Determine the [x, y] coordinate at the center of the cell enclosing the given text.  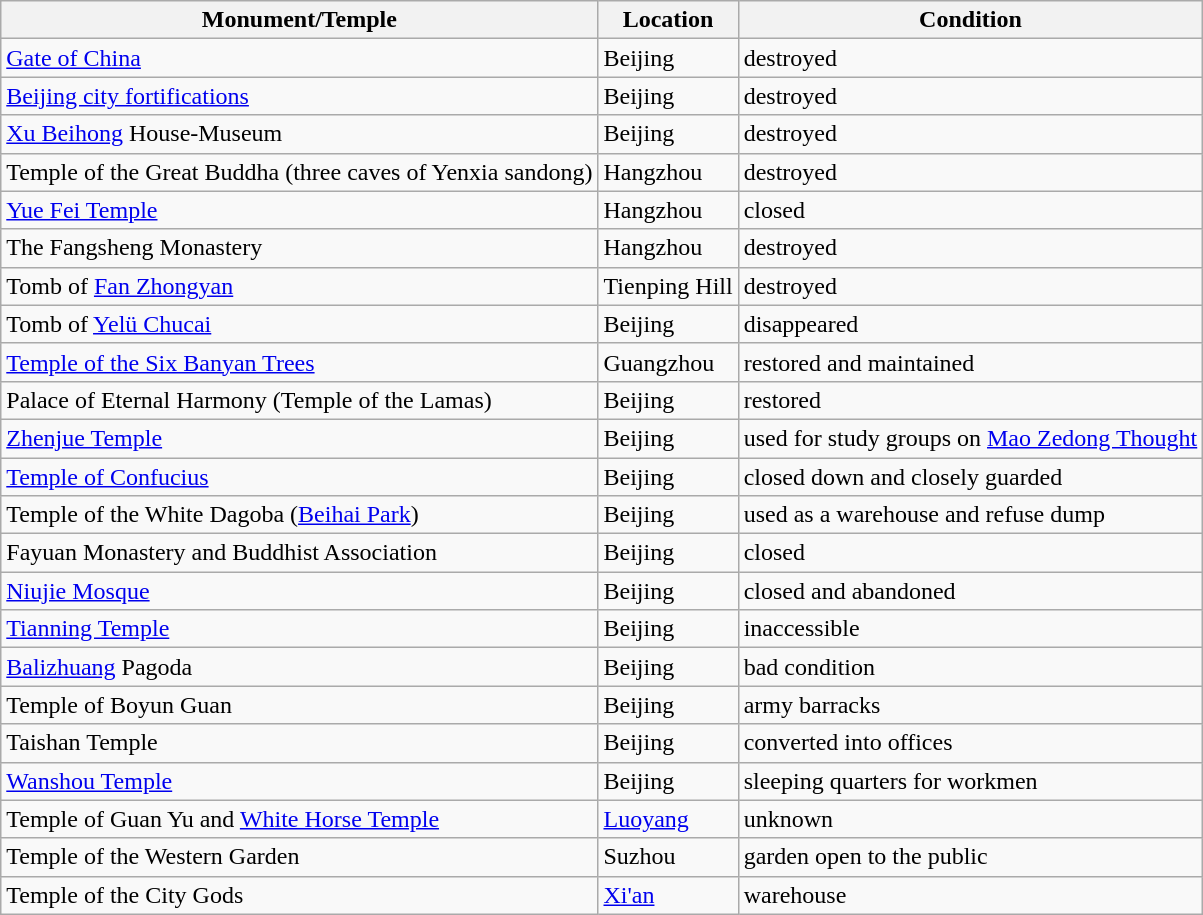
Fayuan Monastery and Buddhist Association [300, 553]
Gate of China [300, 58]
Palace of Eternal Harmony (Temple of the Lamas) [300, 400]
Tomb of Yelü Chucai [300, 324]
Location [668, 20]
Tomb of Fan Zhongyan [300, 286]
Luoyang [668, 819]
Wanshou Temple [300, 781]
unknown [970, 819]
used for study groups on Mao Zedong Thought [970, 438]
Yue Fei Temple [300, 210]
bad condition [970, 667]
army barracks [970, 705]
Monument/Temple [300, 20]
Temple of the Western Garden [300, 857]
Temple of the White Dagoba (Beihai Park) [300, 515]
Temple of Confucius [300, 477]
Niujie Mosque [300, 591]
Taishan Temple [300, 743]
restored and maintained [970, 362]
Tienping Hill [668, 286]
converted into offices [970, 743]
Tianning Temple [300, 629]
Beijing city fortifications [300, 96]
The Fangsheng Monastery [300, 248]
Temple of Guan Yu and White Horse Temple [300, 819]
Temple of Boyun Guan [300, 705]
Temple of the Six Banyan Trees [300, 362]
Zhenjue Temple [300, 438]
Xi'an [668, 895]
Xu Beihong House-Museum [300, 134]
garden open to the public [970, 857]
Condition [970, 20]
inaccessible [970, 629]
Temple of the City Gods [300, 895]
Suzhou [668, 857]
warehouse [970, 895]
closed and abandoned [970, 591]
Guangzhou [668, 362]
sleeping quarters for workmen [970, 781]
closed down and closely guarded [970, 477]
Temple of the Great Buddha (three caves of Yenxia sandong) [300, 172]
Balizhuang Pagoda [300, 667]
used as a warehouse and refuse dump [970, 515]
restored [970, 400]
disappeared [970, 324]
